Capture the cell that displays the provided text and extract its [X, Y] central coordinate. 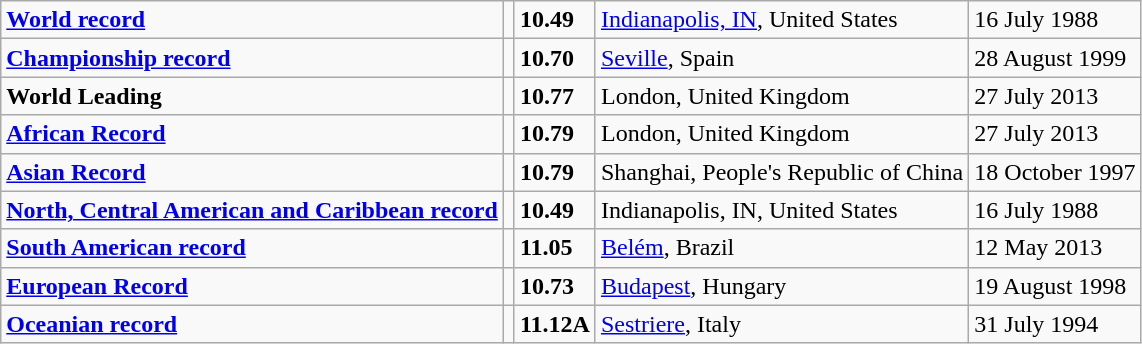
Oceanian record [252, 324]
Asian Record [252, 172]
World Leading [252, 96]
11.05 [554, 248]
28 August 1999 [1055, 58]
19 August 1998 [1055, 286]
Seville, Spain [782, 58]
Shanghai, People's Republic of China [782, 172]
10.77 [554, 96]
North, Central American and Caribbean record [252, 210]
Budapest, Hungary [782, 286]
Sestriere, Italy [782, 324]
18 October 1997 [1055, 172]
World record [252, 20]
31 July 1994 [1055, 324]
10.70 [554, 58]
10.73 [554, 286]
Championship record [252, 58]
12 May 2013 [1055, 248]
11.12A [554, 324]
South American record [252, 248]
Belém, Brazil [782, 248]
European Record [252, 286]
African Record [252, 134]
